Search for the cell housing the specified text and yield its (X, Y) center coordinate. 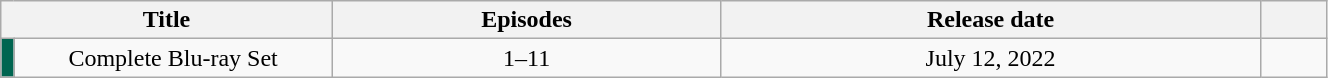
Complete Blu-ray Set (173, 58)
July 12, 2022 (990, 58)
1–11 (526, 58)
Title (166, 20)
Episodes (526, 20)
Release date (990, 20)
